Return [x, y] of the center of cell containing provided text 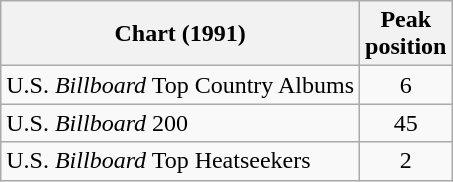
Chart (1991) [180, 34]
U.S. Billboard 200 [180, 123]
6 [406, 85]
2 [406, 161]
U.S. Billboard Top Country Albums [180, 85]
Peakposition [406, 34]
45 [406, 123]
U.S. Billboard Top Heatseekers [180, 161]
